Capture the cell that displays the provided text and extract its [x, y] central coordinate. 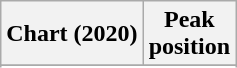
Peakposition [189, 34]
Chart (2020) [72, 34]
